Extract the [x, y] coordinate from the center of the cell holding the provided text.  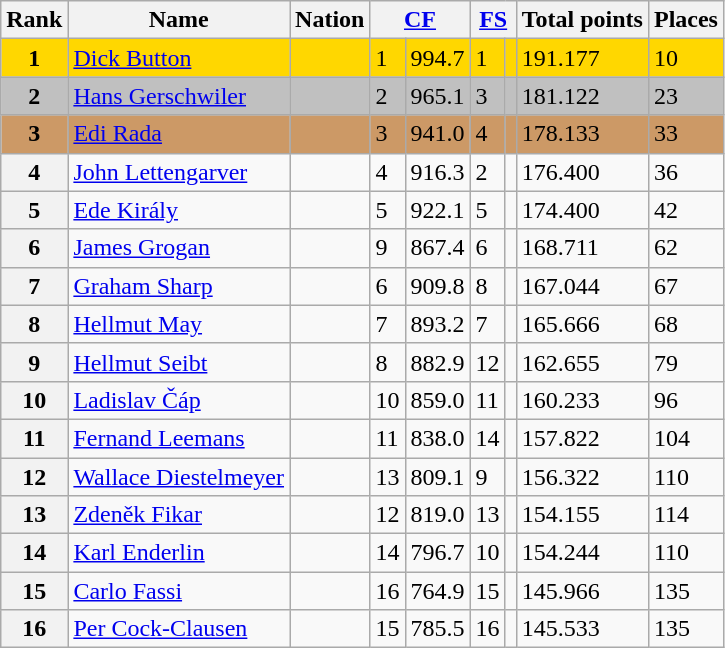
79 [686, 362]
Hans Gerschwiler [179, 96]
Ede Király [179, 210]
819.0 [438, 515]
Places [686, 20]
John Lettengarver [179, 172]
Hellmut May [179, 324]
156.322 [582, 477]
114 [686, 515]
62 [686, 248]
FS [493, 20]
Edi Rada [179, 134]
Total points [582, 20]
994.7 [438, 58]
Nation [330, 20]
909.8 [438, 286]
Wallace Diestelmeyer [179, 477]
160.233 [582, 400]
181.122 [582, 96]
167.044 [582, 286]
Dick Button [179, 58]
859.0 [438, 400]
154.155 [582, 515]
Fernand Leemans [179, 438]
145.966 [582, 591]
882.9 [438, 362]
33 [686, 134]
941.0 [438, 134]
785.5 [438, 629]
Zdeněk Fikar [179, 515]
James Grogan [179, 248]
916.3 [438, 172]
68 [686, 324]
Graham Sharp [179, 286]
96 [686, 400]
Hellmut Seibt [179, 362]
165.666 [582, 324]
796.7 [438, 553]
178.133 [582, 134]
764.9 [438, 591]
174.400 [582, 210]
CF [420, 20]
157.822 [582, 438]
Ladislav Čáp [179, 400]
36 [686, 172]
176.400 [582, 172]
67 [686, 286]
Carlo Fassi [179, 591]
Per Cock-Clausen [179, 629]
838.0 [438, 438]
168.711 [582, 248]
104 [686, 438]
893.2 [438, 324]
154.244 [582, 553]
Rank [34, 20]
965.1 [438, 96]
191.177 [582, 58]
42 [686, 210]
145.533 [582, 629]
809.1 [438, 477]
Name [179, 20]
867.4 [438, 248]
922.1 [438, 210]
162.655 [582, 362]
23 [686, 96]
Karl Enderlin [179, 553]
